From the cell containing the given text, extract its center point as [X, Y] coordinate. 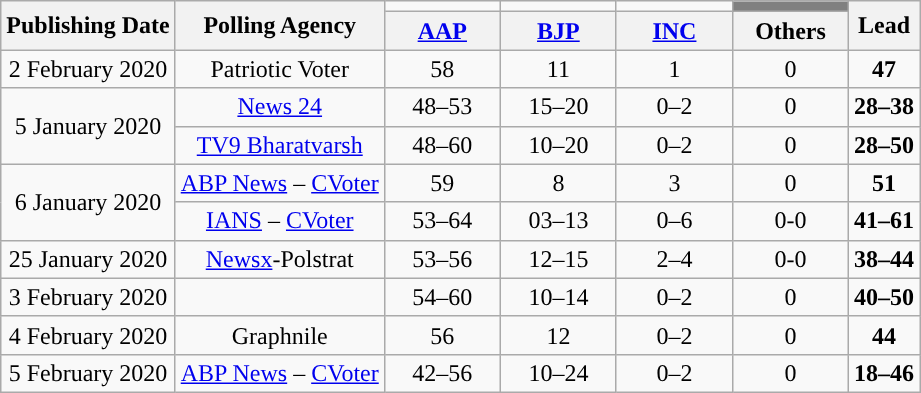
3 February 2020 [88, 297]
Polling Agency [280, 26]
47 [884, 69]
58 [442, 69]
Newsx-Polstrat [280, 259]
38–44 [884, 259]
25 January 2020 [88, 259]
INC [674, 31]
News 24 [280, 107]
11 [558, 69]
0–6 [674, 221]
3 [674, 183]
54–60 [442, 297]
TV9 Bharatvarsh [280, 145]
12–15 [558, 259]
41–61 [884, 221]
Others [790, 31]
Publishing Date [88, 26]
6 January 2020 [88, 202]
Graphnile [280, 335]
18–46 [884, 373]
10–24 [558, 373]
48–60 [442, 145]
Patriotic Voter [280, 69]
40–50 [884, 297]
44 [884, 335]
28–50 [884, 145]
2–4 [674, 259]
56 [442, 335]
Lead [884, 26]
59 [442, 183]
10–14 [558, 297]
AAP [442, 31]
5 February 2020 [88, 373]
53–56 [442, 259]
IANS – CVoter [280, 221]
48–53 [442, 107]
12 [558, 335]
28–38 [884, 107]
8 [558, 183]
51 [884, 183]
53–64 [442, 221]
5 January 2020 [88, 126]
BJP [558, 31]
03–13 [558, 221]
42–56 [442, 373]
4 February 2020 [88, 335]
2 February 2020 [88, 69]
15–20 [558, 107]
1 [674, 69]
10–20 [558, 145]
